Identify which cell holds the provided text, then report its (x, y) central coordinate. 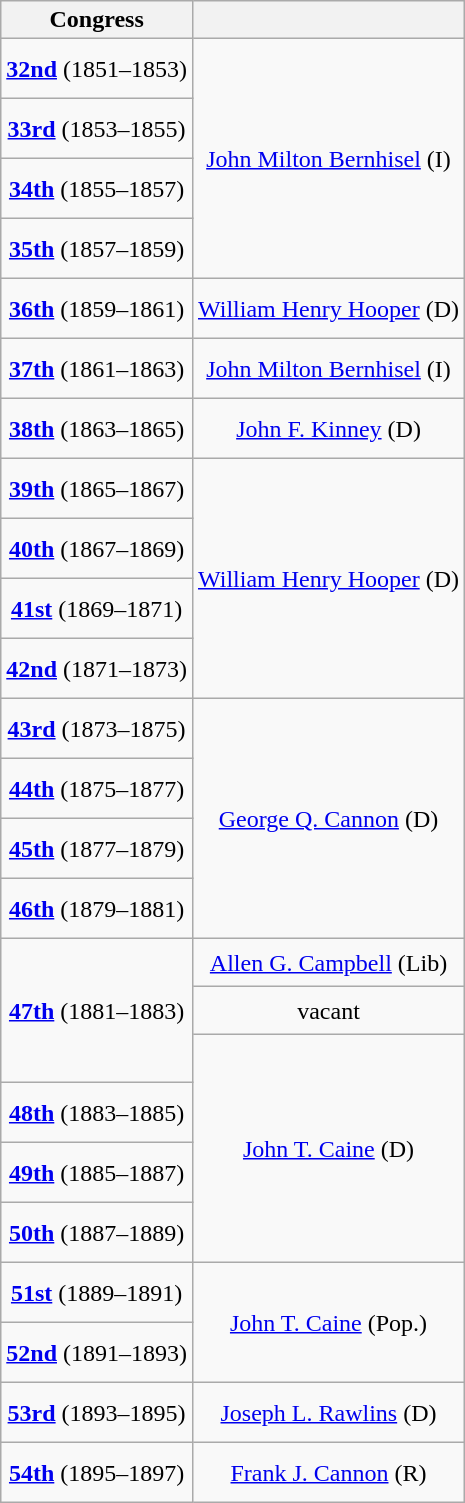
vacant (328, 1011)
Frank J. Cannon (R) (328, 1473)
36th (1859–1861) (97, 309)
George Q. Cannon (D) (328, 819)
38th (1863–1865) (97, 429)
49th (1885–1887) (97, 1173)
37th (1861–1863) (97, 369)
52nd (1891–1893) (97, 1353)
32nd (1851–1853) (97, 69)
53rd (1893–1895) (97, 1413)
47th (1881–1883) (97, 1011)
51st (1889–1891) (97, 1293)
34th (1855–1857) (97, 189)
Allen G. Campbell (Lib) (328, 963)
42nd (1871–1873) (97, 669)
Congress (97, 20)
46th (1879–1881) (97, 909)
43rd (1873–1875) (97, 729)
33rd (1853–1855) (97, 129)
48th (1883–1885) (97, 1113)
44th (1875–1877) (97, 789)
35th (1857–1859) (97, 249)
45th (1877–1879) (97, 849)
John T. Caine (Pop.) (328, 1323)
50th (1887–1889) (97, 1233)
Joseph L. Rawlins (D) (328, 1413)
54th (1895–1897) (97, 1473)
39th (1865–1867) (97, 489)
John T. Caine (D) (328, 1149)
41st (1869–1871) (97, 609)
40th (1867–1869) (97, 549)
John F. Kinney (D) (328, 429)
